Detect which cell encompasses the target text, then output its [x, y] center coordinate. 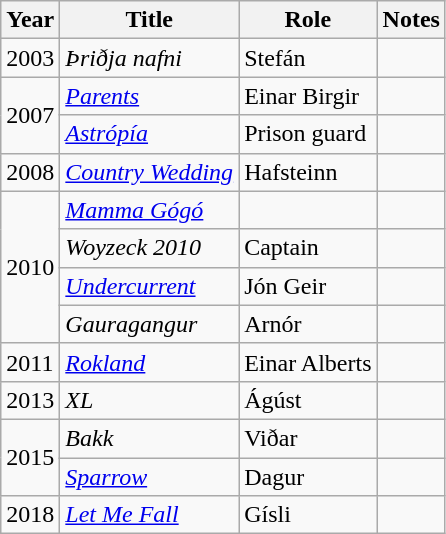
Mamma Gógó [150, 210]
2015 [30, 457]
Bakk [150, 438]
XL [150, 400]
2013 [30, 400]
2008 [30, 172]
Parents [150, 96]
Rokland [150, 362]
Prison guard [308, 134]
Einar Birgir [308, 96]
2003 [30, 58]
2007 [30, 115]
2010 [30, 267]
Ágúst [308, 400]
2011 [30, 362]
Year [30, 20]
Undercurrent [150, 286]
Captain [308, 248]
Sparrow [150, 477]
Gísli [308, 515]
2018 [30, 515]
Notes [411, 20]
Jón Geir [308, 286]
Stefán [308, 58]
Country Wedding [150, 172]
Viðar [308, 438]
Þriðja nafni [150, 58]
Gauragangur [150, 324]
Woyzeck 2010 [150, 248]
Arnór [308, 324]
Hafsteinn [308, 172]
Dagur [308, 477]
Title [150, 20]
Einar Alberts [308, 362]
Role [308, 20]
Astrópía [150, 134]
Let Me Fall [150, 515]
